For the text-containing cell, return its midpoint in (x, y) coordinate format. 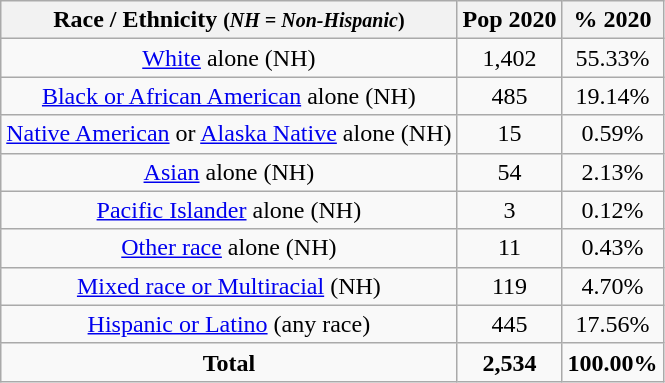
11 (510, 248)
2,534 (510, 362)
0.43% (612, 248)
Pacific Islander alone (NH) (229, 210)
% 2020 (612, 20)
119 (510, 286)
Race / Ethnicity (NH = Non-Hispanic) (229, 20)
Mixed race or Multiracial (NH) (229, 286)
Black or African American alone (NH) (229, 96)
Total (229, 362)
1,402 (510, 58)
Other race alone (NH) (229, 248)
3 (510, 210)
Native American or Alaska Native alone (NH) (229, 134)
0.12% (612, 210)
White alone (NH) (229, 58)
19.14% (612, 96)
Pop 2020 (510, 20)
Asian alone (NH) (229, 172)
2.13% (612, 172)
485 (510, 96)
17.56% (612, 324)
Hispanic or Latino (any race) (229, 324)
0.59% (612, 134)
100.00% (612, 362)
54 (510, 172)
15 (510, 134)
55.33% (612, 58)
4.70% (612, 286)
445 (510, 324)
